Locate the cell with the specified text and output its (X, Y) center coordinate. 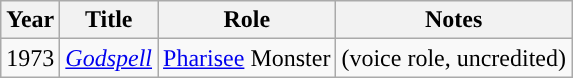
Year (30, 20)
Pharisee Monster (247, 58)
Role (247, 20)
Notes (454, 20)
(voice role, uncredited) (454, 58)
Godspell (109, 58)
Title (109, 20)
1973 (30, 58)
